Output the (X, Y) coordinate of the center of the cell containing the given text.  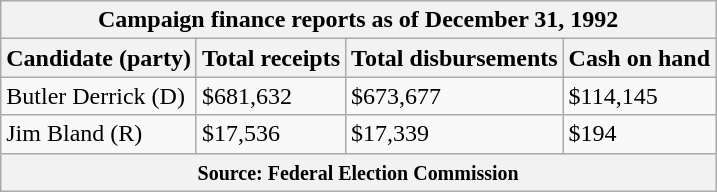
Candidate (party) (99, 58)
Jim Bland (R) (99, 134)
$673,677 (455, 96)
Total receipts (270, 58)
$17,536 (270, 134)
Campaign finance reports as of December 31, 1992 (358, 20)
$194 (639, 134)
Cash on hand (639, 58)
$681,632 (270, 96)
$114,145 (639, 96)
$17,339 (455, 134)
Source: Federal Election Commission (358, 172)
Total disbursements (455, 58)
Butler Derrick (D) (99, 96)
